Determine the (X, Y) coordinate at the center of the cell enclosing the given text.  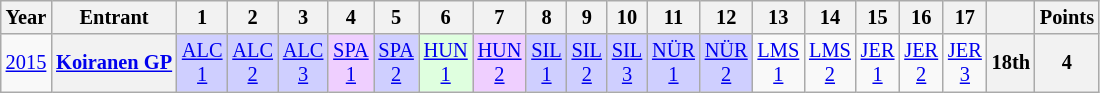
2015 (26, 63)
ALC2 (252, 63)
Koiranen GP (114, 63)
16 (921, 17)
13 (779, 17)
17 (965, 17)
LMS2 (830, 63)
10 (627, 17)
HUN2 (500, 63)
Year (26, 17)
12 (726, 17)
SPA1 (350, 63)
11 (674, 17)
SIL2 (587, 63)
6 (446, 17)
9 (587, 17)
Entrant (114, 17)
SIL3 (627, 63)
18th (1011, 63)
ALC3 (303, 63)
NÜR1 (674, 63)
Points (1067, 17)
HUN1 (446, 63)
JER3 (965, 63)
15 (878, 17)
8 (546, 17)
14 (830, 17)
3 (303, 17)
SIL1 (546, 63)
2 (252, 17)
SPA2 (396, 63)
1 (202, 17)
5 (396, 17)
ALC1 (202, 63)
JER2 (921, 63)
JER1 (878, 63)
LMS1 (779, 63)
NÜR2 (726, 63)
7 (500, 17)
